Detect which cell encompasses the target text, then output its [x, y] center coordinate. 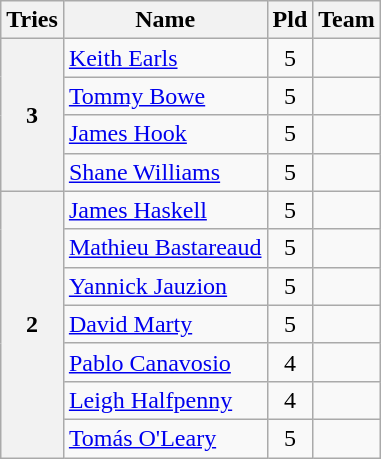
Yannick Jauzion [165, 286]
Tries [32, 20]
3 [32, 115]
Shane Williams [165, 172]
Mathieu Bastareaud [165, 248]
David Marty [165, 324]
Keith Earls [165, 58]
Tomás O'Leary [165, 438]
Team [347, 20]
Leigh Halfpenny [165, 400]
Tommy Bowe [165, 96]
2 [32, 324]
Name [165, 20]
James Haskell [165, 210]
James Hook [165, 134]
Pablo Canavosio [165, 362]
Pld [290, 20]
